From the cell containing the given text, extract its center point as [x, y] coordinate. 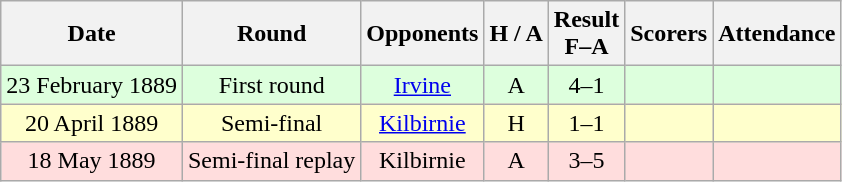
Irvine [422, 85]
23 February 1889 [92, 85]
H / A [516, 34]
20 April 1889 [92, 123]
18 May 1889 [92, 161]
First round [271, 85]
Semi-final replay [271, 161]
3–5 [586, 161]
ResultF–A [586, 34]
1–1 [586, 123]
Date [92, 34]
Round [271, 34]
Semi-final [271, 123]
Opponents [422, 34]
4–1 [586, 85]
Scorers [669, 34]
Attendance [777, 34]
H [516, 123]
